Return [x, y] of the center of cell containing provided text 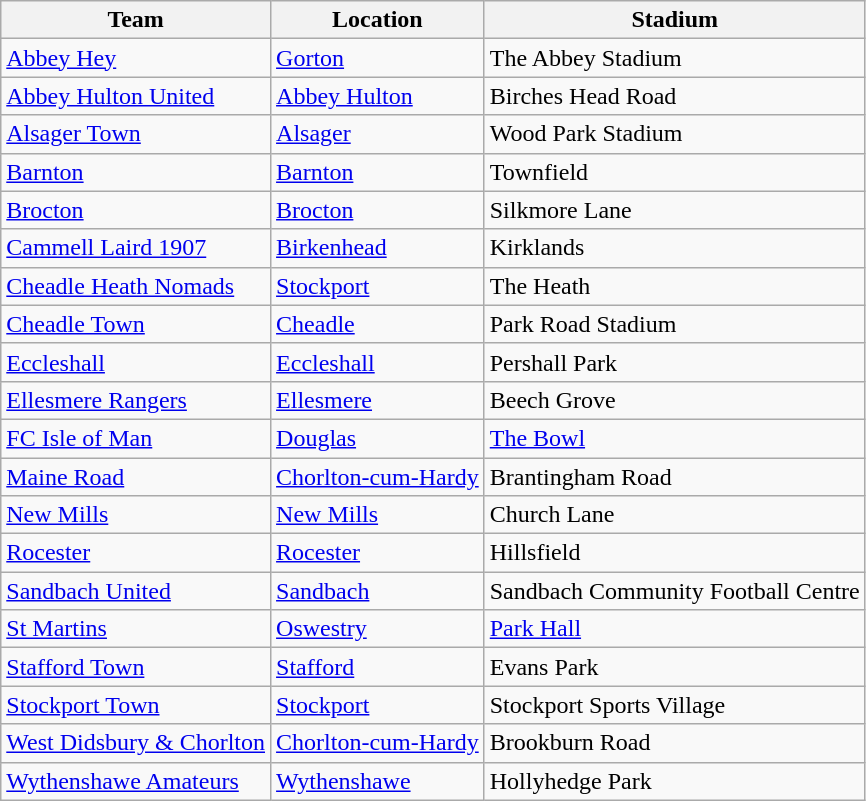
Wythenshawe Amateurs [136, 781]
Cammell Laird 1907 [136, 248]
Hillsfield [674, 553]
Ellesmere Rangers [136, 400]
Park Road Stadium [674, 324]
Cheadle Town [136, 324]
Sandbach [378, 591]
The Abbey Stadium [674, 58]
Townfield [674, 172]
Stafford Town [136, 667]
Stockport Town [136, 705]
Location [378, 20]
Alsager [378, 134]
Hollyhedge Park [674, 781]
Wood Park Stadium [674, 134]
Birches Head Road [674, 96]
Abbey Hulton [378, 96]
St Martins [136, 629]
Kirklands [674, 248]
Stadium [674, 20]
Brookburn Road [674, 743]
Brantingham Road [674, 477]
Birkenhead [378, 248]
Gorton [378, 58]
Cheadle [378, 324]
Ellesmere [378, 400]
Silkmore Lane [674, 210]
West Didsbury & Chorlton [136, 743]
Evans Park [674, 667]
Abbey Hey [136, 58]
Church Lane [674, 515]
Sandbach United [136, 591]
Stockport Sports Village [674, 705]
Maine Road [136, 477]
Wythenshawe [378, 781]
The Bowl [674, 438]
Alsager Town [136, 134]
FC Isle of Man [136, 438]
Pershall Park [674, 362]
The Heath [674, 286]
Park Hall [674, 629]
Cheadle Heath Nomads [136, 286]
Beech Grove [674, 400]
Oswestry [378, 629]
Abbey Hulton United [136, 96]
Team [136, 20]
Sandbach Community Football Centre [674, 591]
Stafford [378, 667]
Douglas [378, 438]
